Return [X, Y] of the center of cell containing provided text 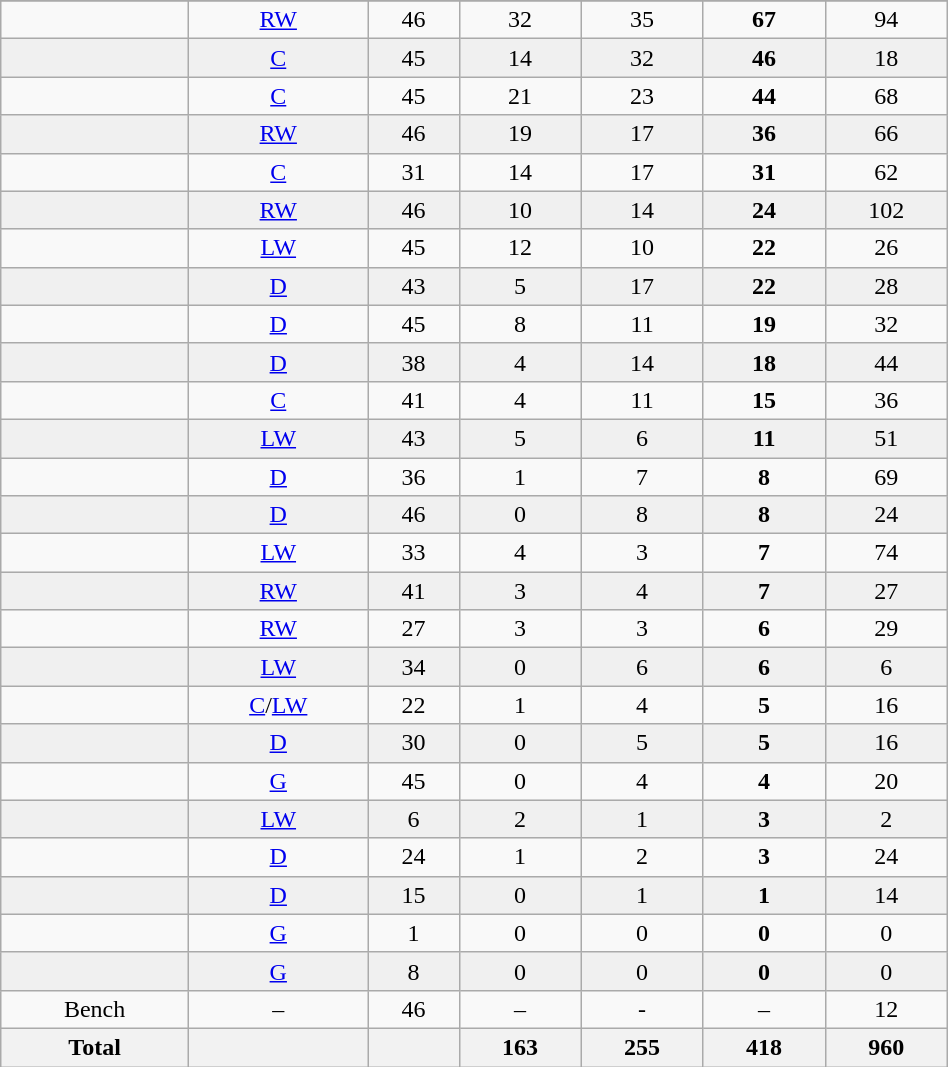
21 [520, 96]
418 [764, 1047]
35 [642, 20]
74 [886, 553]
38 [414, 362]
66 [886, 134]
34 [414, 667]
102 [886, 210]
255 [642, 1047]
51 [886, 438]
163 [520, 1047]
- [642, 1009]
Bench [95, 1009]
68 [886, 96]
Total [95, 1047]
33 [414, 553]
960 [886, 1047]
29 [886, 629]
23 [642, 96]
26 [886, 248]
62 [886, 172]
28 [886, 286]
67 [764, 20]
C/LW [278, 705]
20 [886, 781]
69 [886, 477]
30 [414, 743]
94 [886, 20]
